Locate the cell with the specified text and output its (X, Y) center coordinate. 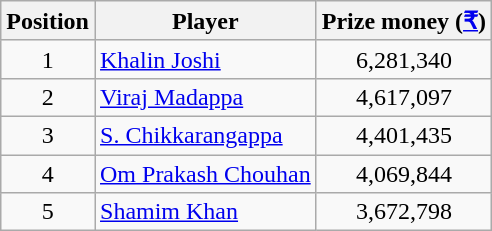
1 (48, 59)
4 (48, 173)
5 (48, 212)
Om Prakash Chouhan (205, 173)
Position (48, 21)
3 (48, 135)
Khalin Joshi (205, 59)
Player (205, 21)
4,069,844 (404, 173)
Viraj Madappa (205, 97)
4,401,435 (404, 135)
Shamim Khan (205, 212)
6,281,340 (404, 59)
Prize money (₹) (404, 21)
S. Chikkarangappa (205, 135)
2 (48, 97)
4,617,097 (404, 97)
3,672,798 (404, 212)
